Return (X, Y) of the center of cell containing provided text 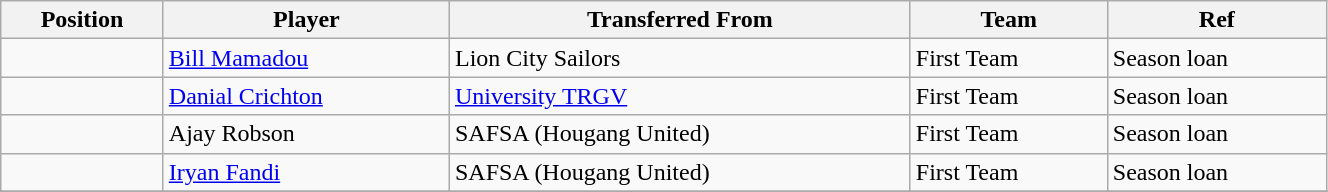
Iryan Fandi (306, 172)
Bill Mamadou (306, 58)
Player (306, 20)
Ajay Robson (306, 134)
Team (1008, 20)
University TRGV (680, 96)
Position (82, 20)
Transferred From (680, 20)
Danial Crichton (306, 96)
Ref (1216, 20)
Lion City Sailors (680, 58)
